Determine the (x, y) coordinate at the center of the cell enclosing the given text.  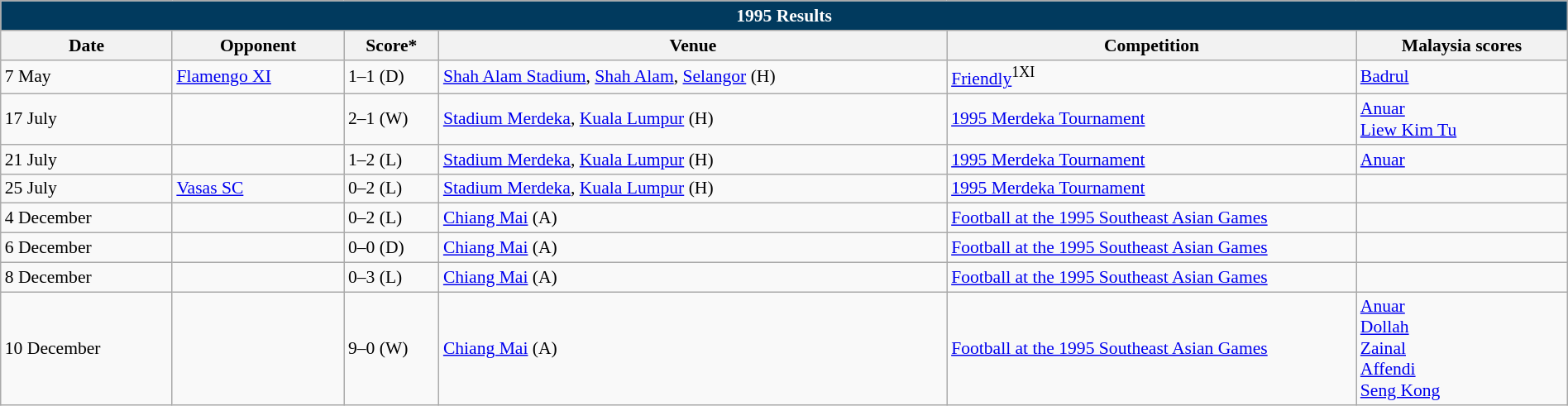
Shah Alam Stadium, Shah Alam, Selangor (H) (693, 76)
Badrul (1462, 76)
Competition (1151, 45)
Malaysia scores (1462, 45)
4 December (87, 218)
Venue (693, 45)
1995 Results (784, 16)
Friendly1XI (1151, 76)
Anuar (1462, 160)
Date (87, 45)
9–0 (W) (392, 349)
1–2 (L) (392, 160)
21 July (87, 160)
7 May (87, 76)
8 December (87, 277)
10 December (87, 349)
Anuar Dollah Zainal Affendi Seng Kong (1462, 349)
17 July (87, 119)
1–1 (D) (392, 76)
2–1 (W) (392, 119)
0–0 (D) (392, 248)
Score* (392, 45)
Opponent (258, 45)
6 December (87, 248)
Anuar Liew Kim Tu (1462, 119)
25 July (87, 189)
0–3 (L) (392, 277)
Flamengo XI (258, 76)
Vasas SC (258, 189)
